Find where the given text appears and provide that cell's center as [x, y] coordinate. 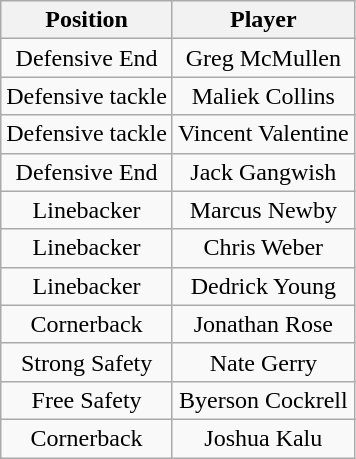
Nate Gerry [263, 362]
Greg McMullen [263, 58]
Vincent Valentine [263, 134]
Strong Safety [87, 362]
Marcus Newby [263, 210]
Maliek Collins [263, 96]
Player [263, 20]
Position [87, 20]
Dedrick Young [263, 286]
Jack Gangwish [263, 172]
Joshua Kalu [263, 438]
Byerson Cockrell [263, 400]
Free Safety [87, 400]
Jonathan Rose [263, 324]
Chris Weber [263, 248]
